Determine the [X, Y] coordinate at the center of the cell enclosing the given text.  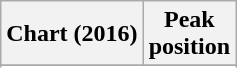
Peakposition [189, 34]
Chart (2016) [72, 34]
